From the cell containing the given text, extract its center point as (X, Y) coordinate. 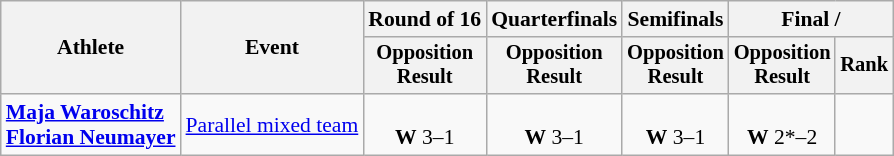
Quarterfinals (554, 19)
Maja WaroschitzFlorian Neumayer (91, 124)
Parallel mixed team (272, 124)
Event (272, 48)
Semifinals (676, 19)
Athlete (91, 48)
W 2*–2 (782, 124)
Final / (811, 19)
Rank (864, 66)
Round of 16 (424, 19)
